Find where the given text appears and provide that cell's center as (x, y) coordinate. 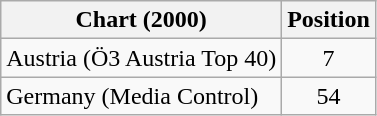
Position (329, 20)
Chart (2000) (142, 20)
Austria (Ö3 Austria Top 40) (142, 58)
7 (329, 58)
Germany (Media Control) (142, 96)
54 (329, 96)
